Search for the cell housing the specified text and yield its (x, y) center coordinate. 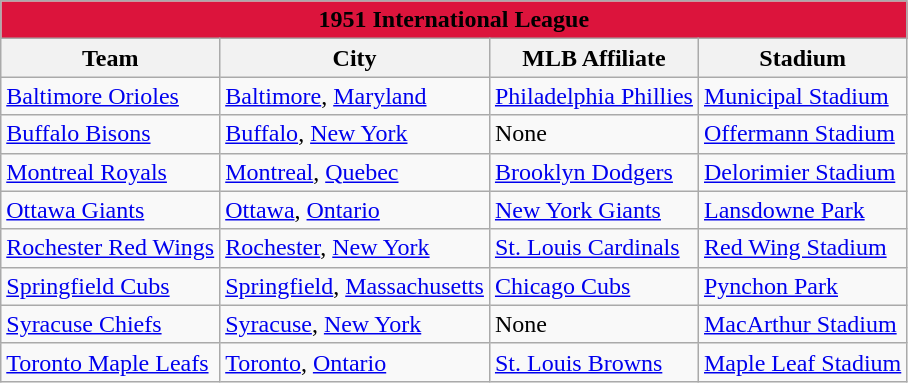
Syracuse, New York (355, 324)
Springfield, Massachusetts (355, 286)
Red Wing Stadium (802, 248)
Lansdowne Park (802, 210)
Offermann Stadium (802, 134)
City (355, 58)
St. Louis Browns (594, 362)
Ottawa, Ontario (355, 210)
Baltimore, Maryland (355, 96)
Stadium (802, 58)
Baltimore Orioles (110, 96)
Philadelphia Phillies (594, 96)
MLB Affiliate (594, 58)
New York Giants (594, 210)
Team (110, 58)
Toronto, Ontario (355, 362)
Brooklyn Dodgers (594, 172)
St. Louis Cardinals (594, 248)
Rochester, New York (355, 248)
Municipal Stadium (802, 96)
Pynchon Park (802, 286)
Delorimier Stadium (802, 172)
MacArthur Stadium (802, 324)
1951 International League (454, 20)
Chicago Cubs (594, 286)
Buffalo, New York (355, 134)
Toronto Maple Leafs (110, 362)
Syracuse Chiefs (110, 324)
Buffalo Bisons (110, 134)
Springfield Cubs (110, 286)
Rochester Red Wings (110, 248)
Maple Leaf Stadium (802, 362)
Ottawa Giants (110, 210)
Montreal Royals (110, 172)
Montreal, Quebec (355, 172)
